For the text-containing cell, return its midpoint in (x, y) coordinate format. 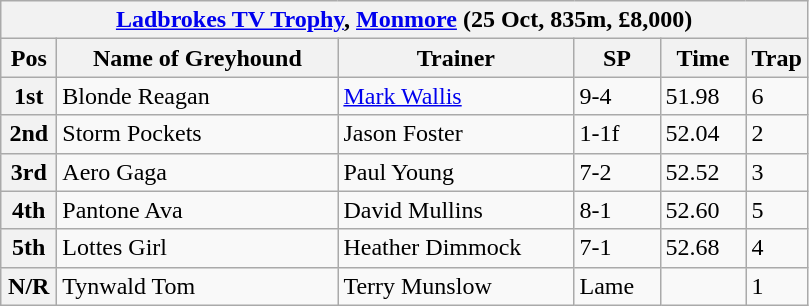
2 (776, 134)
5 (776, 210)
4th (29, 210)
Ladbrokes TV Trophy, Monmore (25 Oct, 835m, £8,000) (404, 20)
Storm Pockets (198, 134)
Name of Greyhound (198, 58)
Mark Wallis (456, 96)
Trainer (456, 58)
6 (776, 96)
Tynwald Tom (198, 286)
7-2 (617, 172)
David Mullins (456, 210)
Pos (29, 58)
SP (617, 58)
7-1 (617, 248)
Terry Munslow (456, 286)
1 (776, 286)
52.68 (703, 248)
4 (776, 248)
2nd (29, 134)
3 (776, 172)
8-1 (617, 210)
52.04 (703, 134)
Heather Dimmock (456, 248)
Trap (776, 58)
Blonde Reagan (198, 96)
51.98 (703, 96)
Jason Foster (456, 134)
9-4 (617, 96)
Paul Young (456, 172)
N/R (29, 286)
52.52 (703, 172)
3rd (29, 172)
Lottes Girl (198, 248)
Pantone Ava (198, 210)
1st (29, 96)
1-1f (617, 134)
Lame (617, 286)
Aero Gaga (198, 172)
Time (703, 58)
5th (29, 248)
52.60 (703, 210)
